Provide the (X, Y) coordinate of the cell's center where the given text is located.  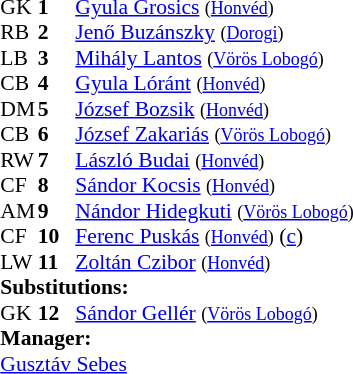
11 (57, 262)
12 (57, 313)
LW (19, 262)
József Bozsik (Honvéd) (214, 109)
Jenő Buzánszky (Dorogi) (214, 33)
Manager: (176, 339)
DM (19, 109)
RW (19, 160)
5 (57, 109)
Nándor Hidegkuti (Vörös Lobogó) (214, 211)
2 (57, 33)
10 (57, 237)
6 (57, 135)
Sándor Gellér (Vörös Lobogó) (214, 313)
Mihály Lantos (Vörös Lobogó) (214, 58)
Sándor Kocsis (Honvéd) (214, 185)
GK (19, 313)
7 (57, 160)
László Budai (Honvéd) (214, 160)
RB (19, 33)
8 (57, 185)
József Zakariás (Vörös Lobogó) (214, 135)
Zoltán Czibor (Honvéd) (214, 262)
LB (19, 58)
9 (57, 211)
Gyula Lóránt (Honvéd) (214, 83)
Substitutions: (176, 287)
Ferenc Puskás (Honvéd) (c) (214, 237)
3 (57, 58)
4 (57, 83)
AM (19, 211)
